Find where the given text appears and provide that cell's center as [X, Y] coordinate. 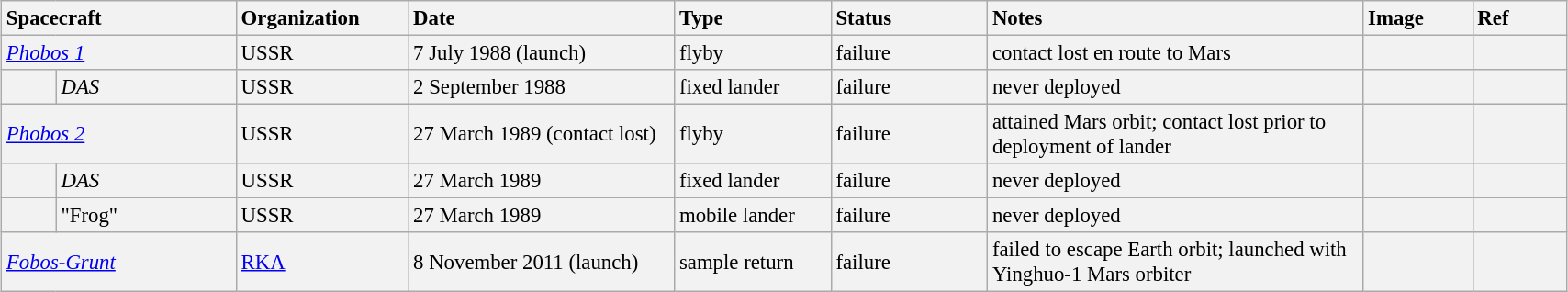
Image [1417, 18]
Notes [1175, 18]
Phobos 1 [119, 53]
contact lost en route to Mars [1175, 53]
Status [909, 18]
Ref [1519, 18]
attained Mars orbit; contact lost prior to deployment of lander [1175, 134]
Date [542, 18]
Organization [322, 18]
7 July 1988 (launch) [542, 53]
"Frog" [146, 216]
Type [753, 18]
27 March 1989 (contact lost) [542, 134]
2 September 1988 [542, 87]
Phobos 2 [119, 134]
Spacecraft [119, 18]
mobile lander [753, 216]
